Output the (X, Y) coordinate of the center of the cell containing the given text.  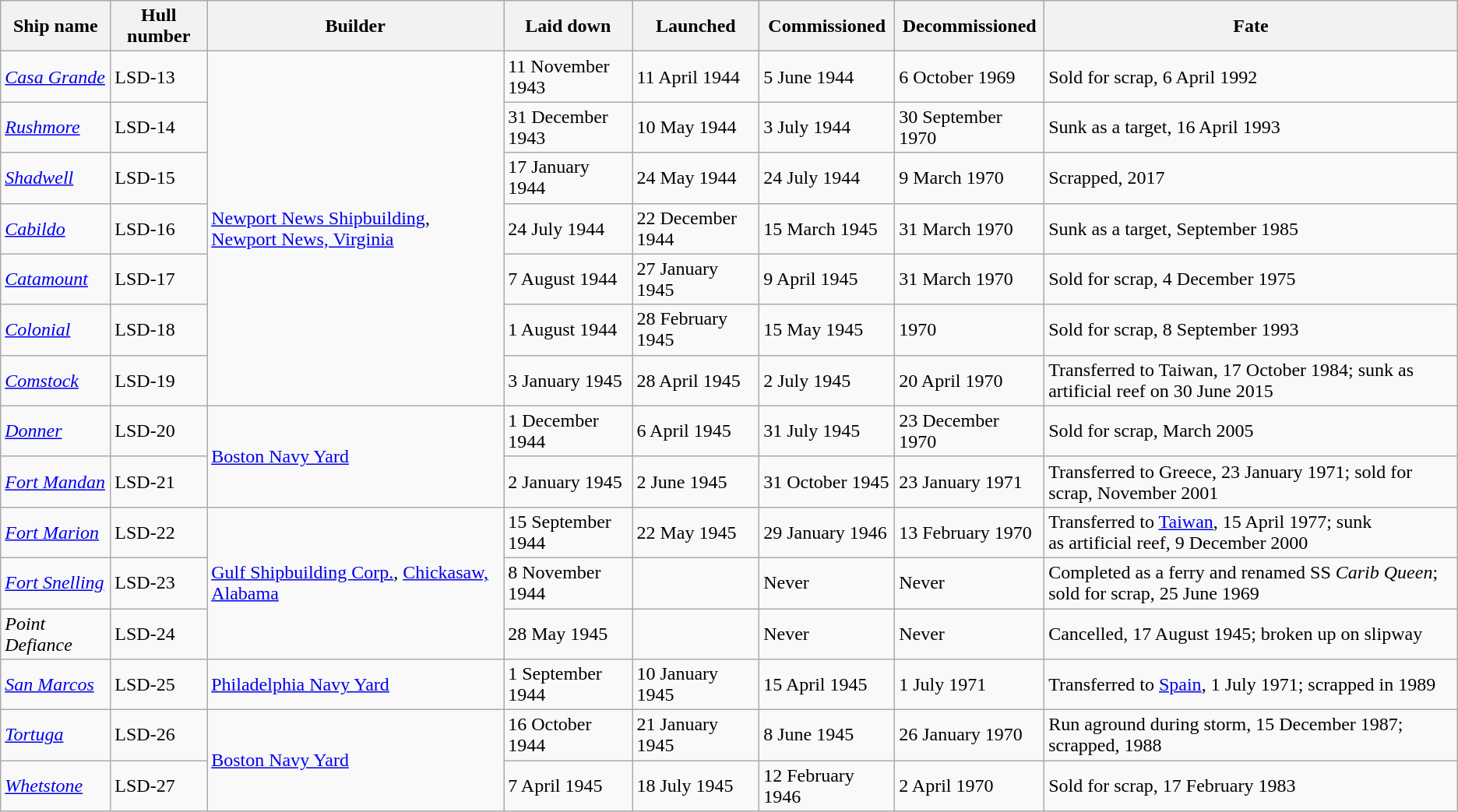
Sold for scrap, 8 September 1993 (1251, 330)
San Marcos (56, 685)
LSD-16 (159, 229)
2 April 1970 (970, 786)
17 January 1944 (569, 178)
Fate (1251, 26)
15 March 1945 (827, 229)
2 January 1945 (569, 481)
22 December 1944 (696, 229)
1 September 1944 (569, 685)
24 May 1944 (696, 178)
2 July 1945 (827, 380)
29 January 1946 (827, 533)
Sold for scrap, 6 April 1992 (1251, 76)
Whetstone (56, 786)
Transferred to Taiwan, 15 April 1977; sunk as artificial reef, 9 December 2000 (1251, 533)
16 October 1944 (569, 735)
LSD-26 (159, 735)
18 July 1945 (696, 786)
1 August 1944 (569, 330)
LSD-20 (159, 431)
31 July 1945 (827, 431)
6 October 1969 (970, 76)
3 July 1944 (827, 128)
Cabildo (56, 229)
Fort Snelling (56, 582)
Transferred to Spain, 1 July 1971; scrapped in 1989 (1251, 685)
Commissioned (827, 26)
31 December 1943 (569, 128)
Catamount (56, 279)
LSD-17 (159, 279)
LSD-23 (159, 582)
Point Defiance (56, 634)
7 April 1945 (569, 786)
23 December 1970 (970, 431)
LSD-18 (159, 330)
15 April 1945 (827, 685)
8 June 1945 (827, 735)
1 December 1944 (569, 431)
Donner (56, 431)
15 September 1944 (569, 533)
28 May 1945 (569, 634)
Sold for scrap, 17 February 1983 (1251, 786)
Cancelled, 17 August 1945; broken up on slipway (1251, 634)
Scrapped, 2017 (1251, 178)
LSD-19 (159, 380)
Sunk as a target, 16 April 1993 (1251, 128)
20 April 1970 (970, 380)
1 July 1971 (970, 685)
Comstock (56, 380)
LSD-22 (159, 533)
21 January 1945 (696, 735)
10 May 1944 (696, 128)
11 November 1943 (569, 76)
Transferred to Taiwan, 17 October 1984; sunk as artificial reef on 30 June 2015 (1251, 380)
26 January 1970 (970, 735)
1970 (970, 330)
Sold for scrap, 4 December 1975 (1251, 279)
LSD-14 (159, 128)
22 May 1945 (696, 533)
Tortuga (56, 735)
11 April 1944 (696, 76)
Ship name (56, 26)
Transferred to Greece, 23 January 1971; sold for scrap, November 2001 (1251, 481)
Rushmore (56, 128)
Shadwell (56, 178)
9 April 1945 (827, 279)
Newport News Shipbuilding, Newport News, Virginia (355, 229)
13 February 1970 (970, 533)
31 October 1945 (827, 481)
Launched (696, 26)
23 January 1971 (970, 481)
Builder (355, 26)
28 April 1945 (696, 380)
Sunk as a target, September 1985 (1251, 229)
Decommissioned (970, 26)
Casa Grande (56, 76)
6 April 1945 (696, 431)
LSD-24 (159, 634)
LSD-13 (159, 76)
Hull number (159, 26)
LSD-21 (159, 481)
28 February 1945 (696, 330)
LSD-25 (159, 685)
3 January 1945 (569, 380)
Completed as a ferry and renamed SS Carib Queen; sold for scrap, 25 June 1969 (1251, 582)
12 February 1946 (827, 786)
15 May 1945 (827, 330)
5 June 1944 (827, 76)
10 January 1945 (696, 685)
Sold for scrap, March 2005 (1251, 431)
27 January 1945 (696, 279)
Fort Marion (56, 533)
Fort Mandan (56, 481)
LSD-15 (159, 178)
LSD-27 (159, 786)
9 March 1970 (970, 178)
8 November 1944 (569, 582)
Run aground during storm, 15 December 1987; scrapped, 1988 (1251, 735)
7 August 1944 (569, 279)
30 September 1970 (970, 128)
Laid down (569, 26)
Philadelphia Navy Yard (355, 685)
Gulf Shipbuilding Corp., Chickasaw, Alabama (355, 582)
Colonial (56, 330)
2 June 1945 (696, 481)
